Identify which cell holds the provided text, then report its (X, Y) central coordinate. 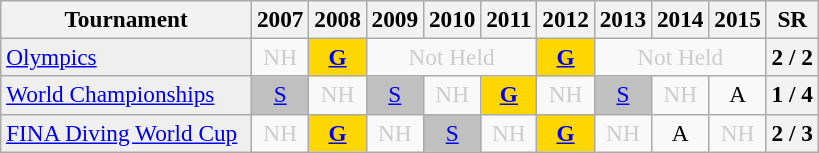
2014 (680, 19)
2 / 3 (792, 133)
2013 (622, 19)
Olympics (126, 57)
SR (792, 19)
World Championships (126, 95)
2011 (509, 19)
1 / 4 (792, 95)
FINA Diving World Cup (126, 133)
2010 (452, 19)
2009 (394, 19)
Tournament (126, 19)
2012 (566, 19)
2015 (738, 19)
2007 (280, 19)
2008 (338, 19)
2 / 2 (792, 57)
